Return [X, Y] of the center of cell containing provided text 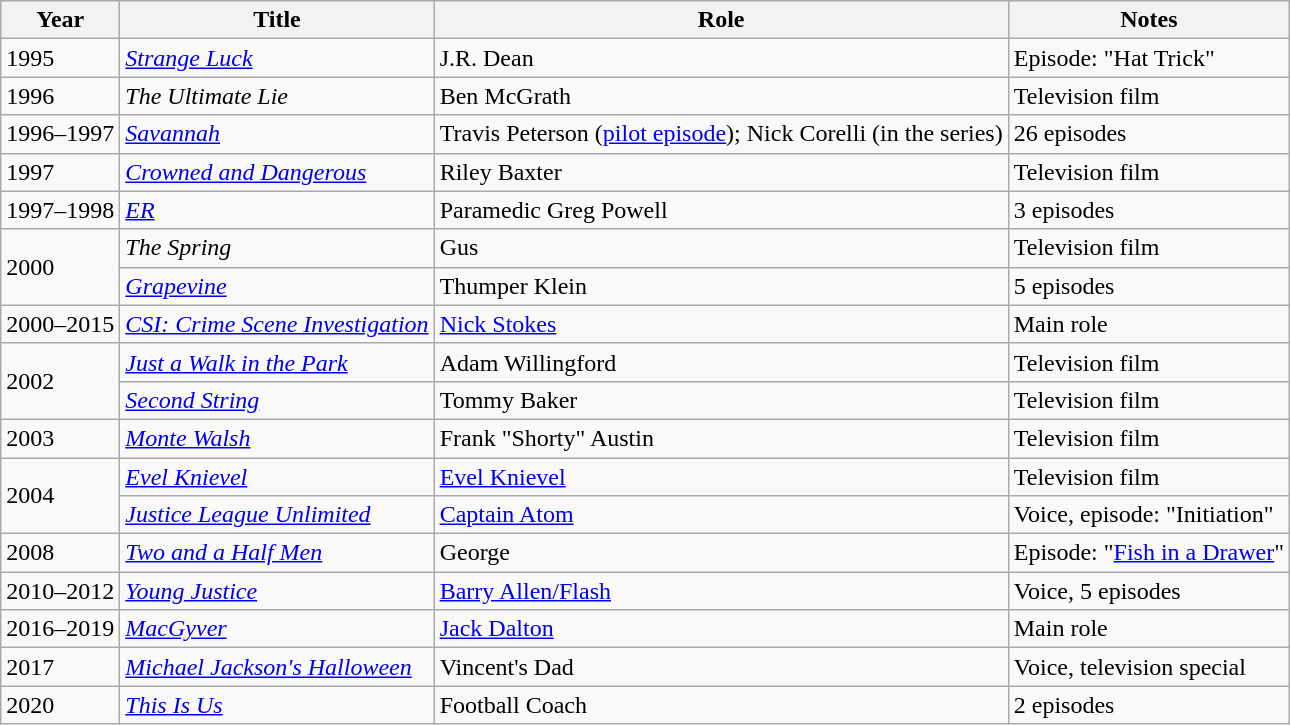
Episode: "Hat Trick" [1148, 58]
Football Coach [721, 705]
2008 [60, 553]
Justice League Unlimited [277, 515]
The Ultimate Lie [277, 96]
2 episodes [1148, 705]
Captain Atom [721, 515]
1997 [60, 172]
Voice, television special [1148, 667]
2010–2012 [60, 591]
Frank "Shorty" Austin [721, 438]
Michael Jackson's Halloween [277, 667]
ER [277, 210]
2003 [60, 438]
George [721, 553]
2017 [60, 667]
5 episodes [1148, 286]
Voice, episode: "Initiation" [1148, 515]
2000 [60, 267]
Tommy Baker [721, 400]
2000–2015 [60, 324]
Jack Dalton [721, 629]
1995 [60, 58]
Just a Walk in the Park [277, 362]
2020 [60, 705]
Young Justice [277, 591]
2002 [60, 381]
Savannah [277, 134]
Nick Stokes [721, 324]
Riley Baxter [721, 172]
2004 [60, 496]
Grapevine [277, 286]
Gus [721, 248]
1996–1997 [60, 134]
Ben McGrath [721, 96]
Two and a Half Men [277, 553]
Monte Walsh [277, 438]
1997–1998 [60, 210]
CSI: Crime Scene Investigation [277, 324]
26 episodes [1148, 134]
Strange Luck [277, 58]
Thumper Klein [721, 286]
Adam Willingford [721, 362]
Second String [277, 400]
Travis Peterson (pilot episode); Nick Corelli (in the series) [721, 134]
Vincent's Dad [721, 667]
Title [277, 20]
Role [721, 20]
Year [60, 20]
Barry Allen/Flash [721, 591]
The Spring [277, 248]
3 episodes [1148, 210]
MacGyver [277, 629]
J.R. Dean [721, 58]
2016–2019 [60, 629]
Voice, 5 episodes [1148, 591]
Notes [1148, 20]
Crowned and Dangerous [277, 172]
Episode: "Fish in a Drawer" [1148, 553]
This Is Us [277, 705]
1996 [60, 96]
Paramedic Greg Powell [721, 210]
